Locate the cell with the specified text and output its (X, Y) center coordinate. 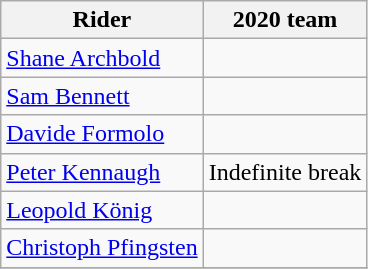
Leopold König (102, 210)
Christoph Pfingsten (102, 248)
Shane Archbold (102, 58)
Indefinite break (285, 172)
Rider (102, 20)
Sam Bennett (102, 96)
Davide Formolo (102, 134)
2020 team (285, 20)
Peter Kennaugh (102, 172)
